Provide the (X, Y) coordinate of the cell's center where the given text is located.  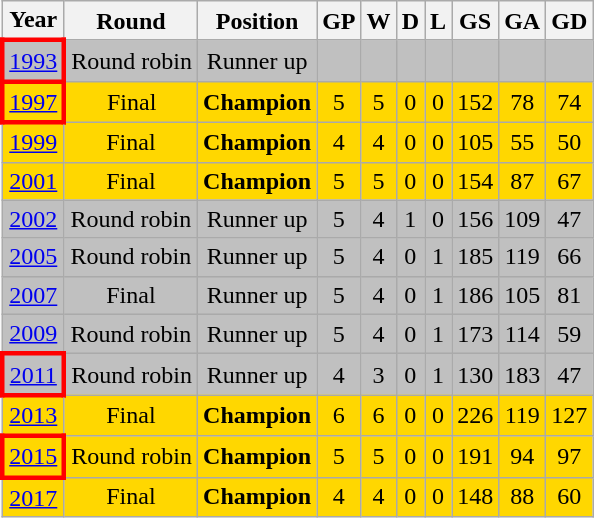
2013 (33, 416)
74 (570, 102)
226 (476, 416)
GD (570, 21)
2007 (33, 295)
183 (522, 374)
55 (522, 142)
148 (476, 497)
87 (522, 181)
66 (570, 257)
78 (522, 102)
67 (570, 181)
2002 (33, 219)
59 (570, 334)
2009 (33, 334)
W (378, 21)
152 (476, 102)
GP (339, 21)
81 (570, 295)
173 (476, 334)
2011 (33, 374)
2001 (33, 181)
L (438, 21)
114 (522, 334)
GS (476, 21)
94 (522, 456)
185 (476, 257)
3 (378, 374)
60 (570, 497)
97 (570, 456)
Round (130, 21)
D (410, 21)
GA (522, 21)
127 (570, 416)
Position (258, 21)
191 (476, 456)
1997 (33, 102)
50 (570, 142)
109 (522, 219)
186 (476, 295)
156 (476, 219)
1999 (33, 142)
Year (33, 21)
2005 (33, 257)
1993 (33, 60)
2015 (33, 456)
154 (476, 181)
130 (476, 374)
2017 (33, 497)
88 (522, 497)
